Return [x, y] of the center of cell containing provided text 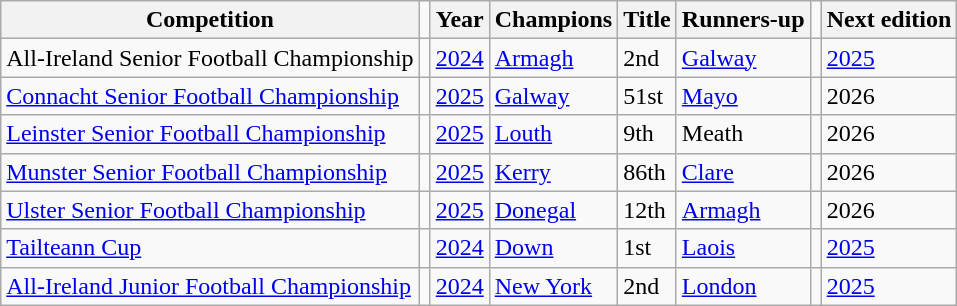
London [743, 286]
Kerry [553, 172]
All-Ireland Junior Football Championship [210, 286]
Down [553, 248]
Donegal [553, 210]
Tailteann Cup [210, 248]
86th [648, 172]
Title [648, 20]
1st [648, 248]
51st [648, 96]
Louth [553, 134]
Champions [553, 20]
9th [648, 134]
All-Ireland Senior Football Championship [210, 58]
Competition [210, 20]
Ulster Senior Football Championship [210, 210]
Mayo [743, 96]
12th [648, 210]
Munster Senior Football Championship [210, 172]
New York [553, 286]
Runners-up [743, 20]
Laois [743, 248]
Next edition [889, 20]
Clare [743, 172]
Leinster Senior Football Championship [210, 134]
Year [460, 20]
Meath [743, 134]
Connacht Senior Football Championship [210, 96]
